Search for the cell housing the specified text and yield its (X, Y) center coordinate. 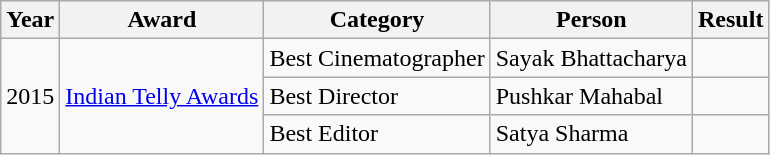
Best Director (377, 96)
Satya Sharma (591, 134)
Year (30, 20)
Person (591, 20)
Award (162, 20)
Result (731, 20)
Indian Telly Awards (162, 96)
Category (377, 20)
Best Editor (377, 134)
2015 (30, 96)
Best Cinematographer (377, 58)
Sayak Bhattacharya (591, 58)
Pushkar Mahabal (591, 96)
